Determine the (x, y) coordinate at the center of the cell enclosing the given text.  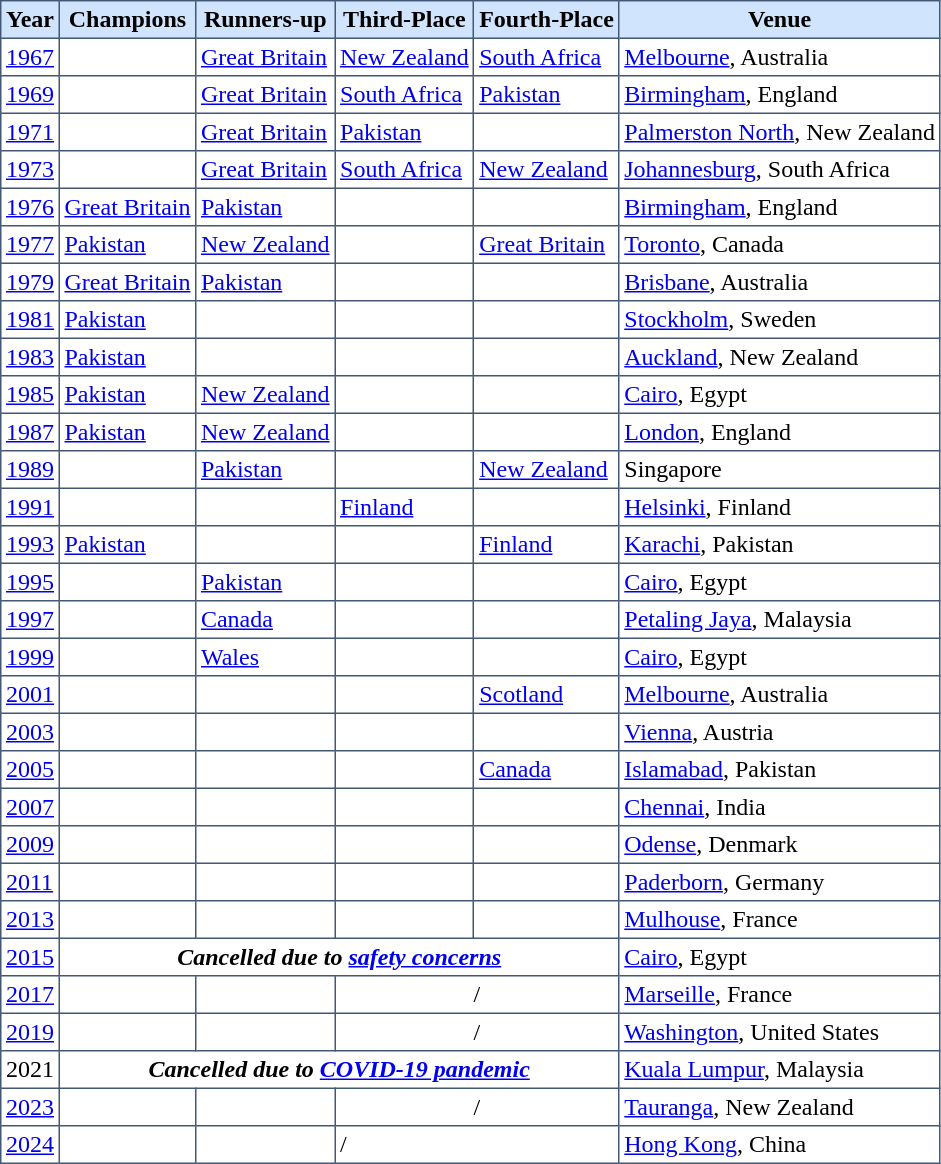
1993 (30, 545)
2011 (30, 882)
1977 (30, 245)
Tauranga, New Zealand (780, 1107)
1999 (30, 657)
1989 (30, 470)
Fourth-Place (546, 20)
Brisbane, Australia (780, 282)
Stockholm, Sweden (780, 320)
Runners-up (266, 20)
Palmerston North, New Zealand (780, 132)
Hong Kong, China (780, 1145)
1967 (30, 57)
Year (30, 20)
Petaling Jaya, Malaysia (780, 620)
1976 (30, 207)
Paderborn, Germany (780, 882)
2001 (30, 695)
2017 (30, 995)
Auckland, New Zealand (780, 357)
2005 (30, 770)
Champions (127, 20)
Cancelled due to COVID-19 pandemic (339, 1070)
1979 (30, 282)
Odense, Denmark (780, 845)
Singapore (780, 470)
1985 (30, 395)
1997 (30, 620)
2019 (30, 1032)
1971 (30, 132)
1969 (30, 95)
2021 (30, 1070)
Mulhouse, France (780, 920)
Washington, United States (780, 1032)
Johannesburg, South Africa (780, 170)
1973 (30, 170)
1987 (30, 432)
Chennai, India (780, 807)
1983 (30, 357)
2013 (30, 920)
Wales (266, 657)
1981 (30, 320)
2009 (30, 845)
Marseille, France (780, 995)
Kuala Lumpur, Malaysia (780, 1070)
1995 (30, 582)
Helsinki, Finland (780, 507)
Toronto, Canada (780, 245)
Cancelled due to safety concerns (339, 957)
Third-Place (404, 20)
2024 (30, 1145)
2023 (30, 1107)
2007 (30, 807)
2015 (30, 957)
Islamabad, Pakistan (780, 770)
London, England (780, 432)
Venue (780, 20)
2003 (30, 732)
Vienna, Austria (780, 732)
1991 (30, 507)
Scotland (546, 695)
Karachi, Pakistan (780, 545)
